Locate the cell with the specified text and output its [X, Y] center coordinate. 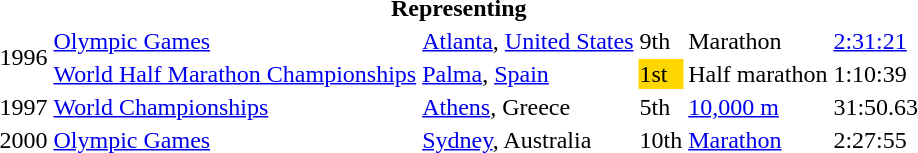
10,000 m [758, 107]
World Half Marathon Championships [235, 74]
1st [661, 74]
Atlanta, United States [528, 41]
Marathon [758, 41]
9th [661, 41]
Olympic Games [235, 41]
Palma, Spain [528, 74]
Half marathon [758, 74]
World Championships [235, 107]
Athens, Greece [528, 107]
5th [661, 107]
